Capture the cell that displays the provided text and extract its [x, y] central coordinate. 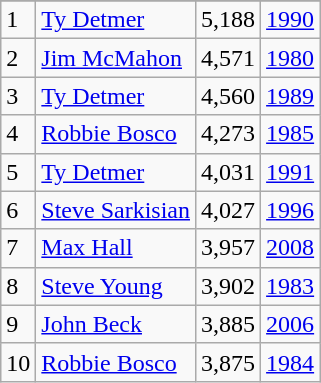
5 [18, 172]
Steve Young [116, 286]
1980 [290, 58]
2006 [290, 324]
3,957 [228, 248]
Max Hall [116, 248]
1990 [290, 20]
1989 [290, 96]
4 [18, 134]
4,027 [228, 210]
1985 [290, 134]
1984 [290, 362]
5,188 [228, 20]
3,875 [228, 362]
3,885 [228, 324]
10 [18, 362]
8 [18, 286]
6 [18, 210]
Steve Sarkisian [116, 210]
1996 [290, 210]
2008 [290, 248]
1991 [290, 172]
Jim McMahon [116, 58]
John Beck [116, 324]
1 [18, 20]
4,571 [228, 58]
4,273 [228, 134]
4,031 [228, 172]
4,560 [228, 96]
7 [18, 248]
2 [18, 58]
9 [18, 324]
1983 [290, 286]
3,902 [228, 286]
3 [18, 96]
